Search for the cell housing the specified text and yield its [x, y] center coordinate. 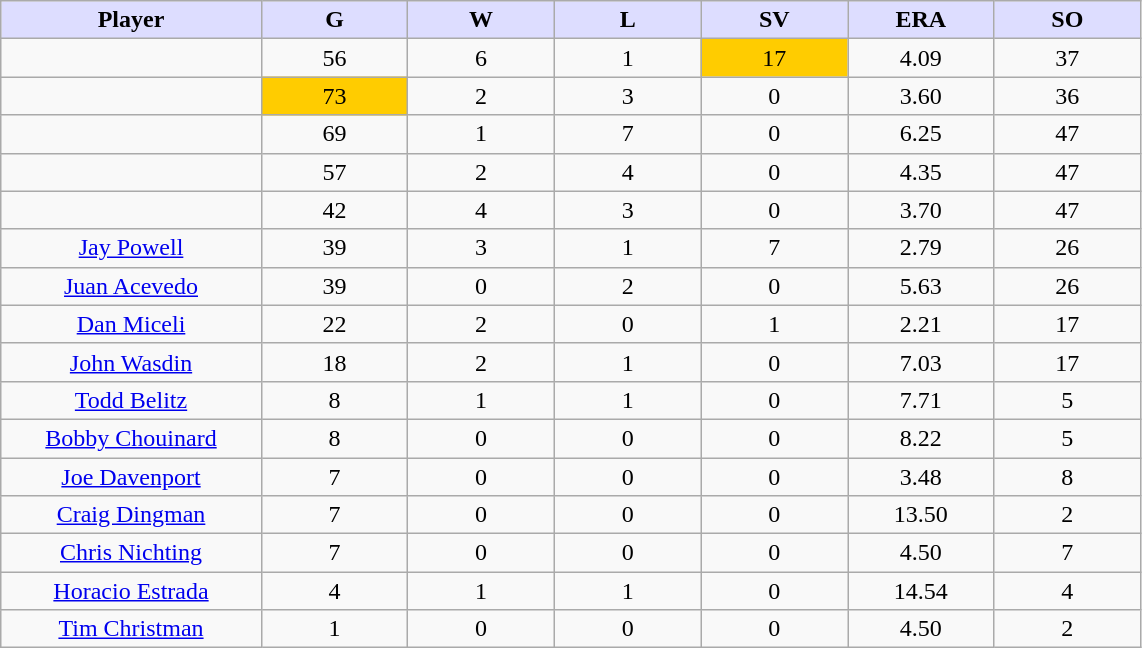
6 [482, 58]
Horacio Estrada [132, 591]
7.71 [922, 400]
L [628, 20]
Tim Christman [132, 629]
14.54 [922, 591]
57 [334, 172]
Joe Davenport [132, 477]
4.35 [922, 172]
SO [1068, 20]
37 [1068, 58]
W [482, 20]
3.48 [922, 477]
G [334, 20]
Bobby Chouinard [132, 438]
Player [132, 20]
Craig Dingman [132, 515]
Chris Nichting [132, 553]
SV [774, 20]
Dan Miceli [132, 324]
Jay Powell [132, 248]
13.50 [922, 515]
Juan Acevedo [132, 286]
7.03 [922, 362]
6.25 [922, 134]
42 [334, 210]
5.63 [922, 286]
3.60 [922, 96]
8.22 [922, 438]
4.09 [922, 58]
73 [334, 96]
56 [334, 58]
John Wasdin [132, 362]
ERA [922, 20]
2.79 [922, 248]
69 [334, 134]
18 [334, 362]
22 [334, 324]
2.21 [922, 324]
3.70 [922, 210]
36 [1068, 96]
Todd Belitz [132, 400]
